Find where the given text appears and provide that cell's center as (X, Y) coordinate. 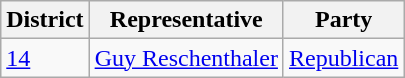
Guy Reschenthaler (186, 58)
14 (45, 58)
Representative (186, 20)
District (45, 20)
Party (343, 20)
Republican (343, 58)
